Locate the cell with the specified text and output its [X, Y] center coordinate. 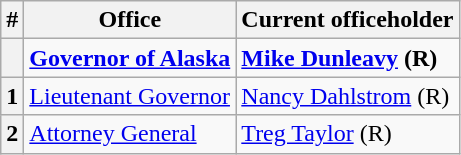
1 [12, 96]
# [12, 20]
Governor of Alaska [130, 58]
Current officeholder [348, 20]
Treg Taylor (R) [348, 134]
Lieutenant Governor [130, 96]
Office [130, 20]
Attorney General [130, 134]
Nancy Dahlstrom (R) [348, 96]
2 [12, 134]
Mike Dunleavy (R) [348, 58]
